Scan for the cell matching the given text and deliver its (x, y) coordinate at center. 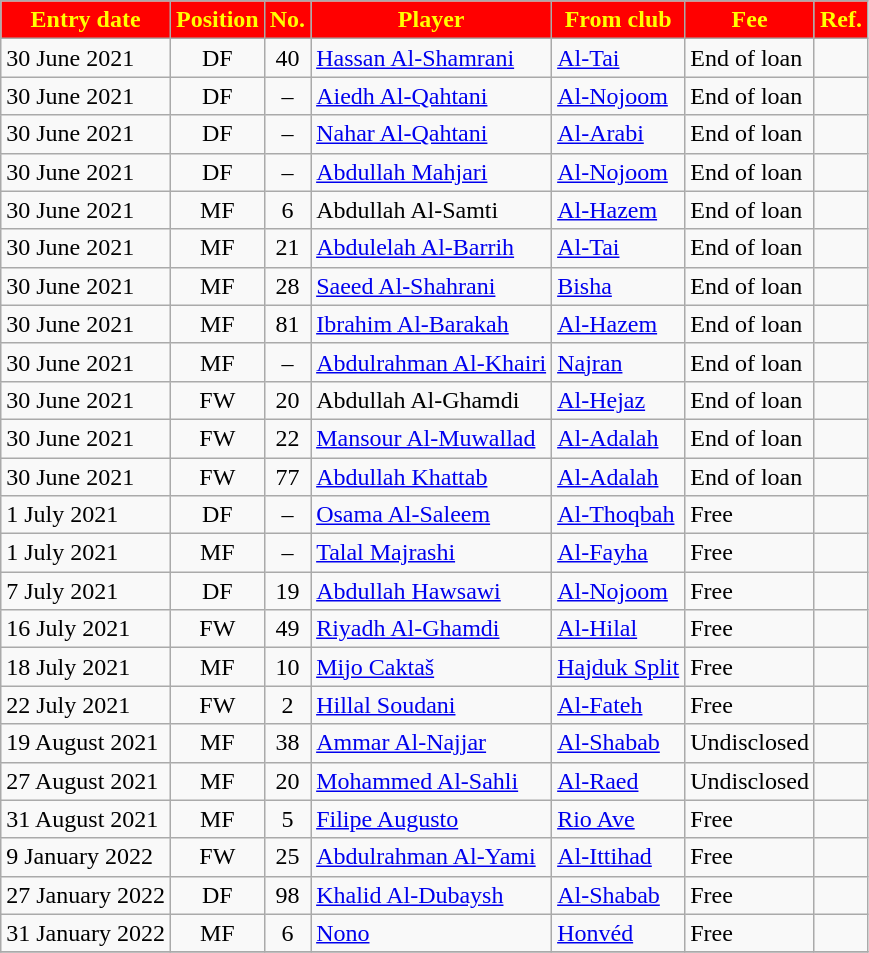
Najran (618, 362)
77 (287, 477)
Saeed Al-Shahrani (432, 286)
40 (287, 58)
Rio Ave (618, 819)
Abdullah Mahjari (432, 172)
5 (287, 819)
No. (287, 20)
Abdulelah Al-Barrih (432, 248)
Honvéd (618, 933)
Fee (750, 20)
Entry date (86, 20)
31 January 2022 (86, 933)
19 August 2021 (86, 743)
Khalid Al-Dubaysh (432, 895)
Hillal Soudani (432, 705)
Ref. (840, 20)
Mohammed Al-Sahli (432, 781)
Abdullah Khattab (432, 477)
10 (287, 667)
7 July 2021 (86, 591)
Al-Fateh (618, 705)
Abdulrahman Al-Khairi (432, 362)
27 January 2022 (86, 895)
Abdullah Al-Samti (432, 210)
49 (287, 629)
Talal Majrashi (432, 553)
31 August 2021 (86, 819)
Al-Hilal (618, 629)
2 (287, 705)
Bisha (618, 286)
Player (432, 20)
Filipe Augusto (432, 819)
Mijo Caktaš (432, 667)
Al-Raed (618, 781)
Abdulrahman Al-Yami (432, 857)
Aiedh Al-Qahtani (432, 96)
22 July 2021 (86, 705)
Nahar Al-Qahtani (432, 134)
Ibrahim Al-Barakah (432, 324)
25 (287, 857)
19 (287, 591)
Osama Al-Saleem (432, 515)
Nono (432, 933)
Abdullah Hawsawi (432, 591)
28 (287, 286)
38 (287, 743)
98 (287, 895)
81 (287, 324)
Riyadh Al-Ghamdi (432, 629)
27 August 2021 (86, 781)
9 January 2022 (86, 857)
Abdullah Al-Ghamdi (432, 400)
From club (618, 20)
Hajduk Split (618, 667)
21 (287, 248)
Al-Thoqbah (618, 515)
16 July 2021 (86, 629)
Al-Ittihad (618, 857)
Mansour Al-Muwallad (432, 438)
Hassan Al-Shamrani (432, 58)
Position (217, 20)
18 July 2021 (86, 667)
Al-Fayha (618, 553)
Al-Arabi (618, 134)
Ammar Al-Najjar (432, 743)
22 (287, 438)
Al-Hejaz (618, 400)
